Scan for the cell matching the given text and deliver its (X, Y) coordinate at center. 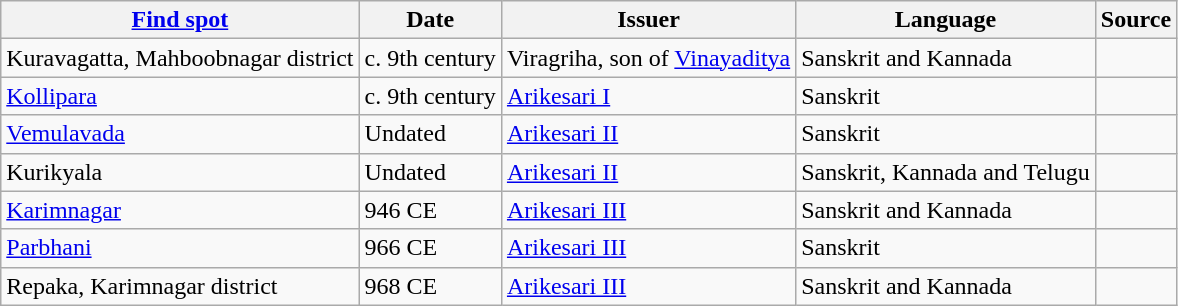
968 CE (430, 286)
Issuer (648, 20)
Kuravagatta, Mahboobnagar district (180, 58)
Karimnagar (180, 210)
Language (946, 20)
Viragriha, son of Vinayaditya (648, 58)
Date (430, 20)
946 CE (430, 210)
Sanskrit, Kannada and Telugu (946, 172)
966 CE (430, 248)
Source (1136, 20)
Find spot (180, 20)
Vemulavada (180, 134)
Kurikyala (180, 172)
Parbhani (180, 248)
Repaka, Karimnagar district (180, 286)
Arikesari I (648, 96)
Kollipara (180, 96)
